Identify which cell holds the provided text, then report its [X, Y] central coordinate. 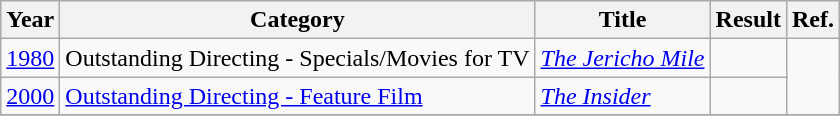
The Insider [622, 96]
Title [622, 20]
Category [298, 20]
Outstanding Directing - Feature Film [298, 96]
Ref. [812, 20]
1980 [30, 58]
Outstanding Directing - Specials/Movies for TV [298, 58]
The Jericho Mile [622, 58]
Result [748, 20]
Year [30, 20]
2000 [30, 96]
